Locate the cell with the specified text and output its (x, y) center coordinate. 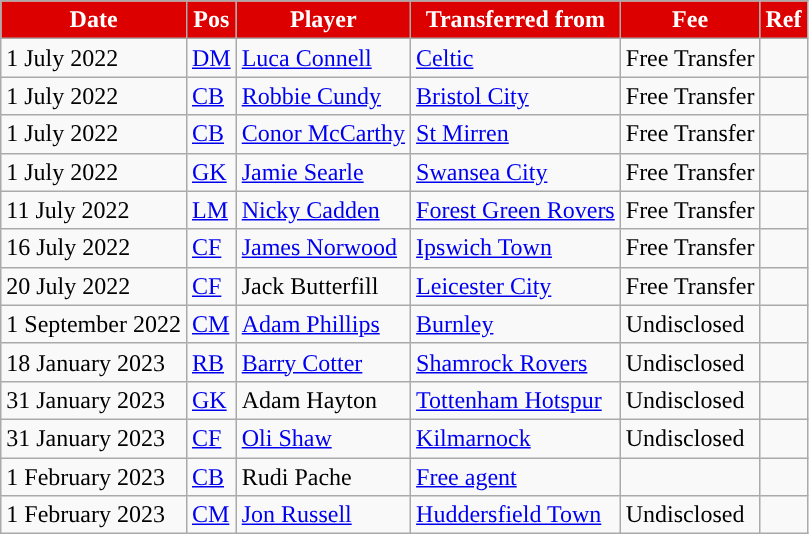
Robbie Cundy (323, 96)
Luca Connell (323, 58)
Huddersfield Town (516, 515)
Oli Shaw (323, 438)
Conor McCarthy (323, 134)
Adam Hayton (323, 400)
Celtic (516, 58)
Pos (211, 20)
Free agent (516, 477)
Fee (690, 20)
11 July 2022 (94, 210)
Forest Green Rovers (516, 210)
18 January 2023 (94, 362)
Tottenham Hotspur (516, 400)
Jack Butterfill (323, 286)
Nicky Cadden (323, 210)
Rudi Pache (323, 477)
Date (94, 20)
16 July 2022 (94, 248)
Leicester City (516, 286)
Barry Cotter (323, 362)
Kilmarnock (516, 438)
St Mirren (516, 134)
Shamrock Rovers (516, 362)
Transferred from (516, 20)
LM (211, 210)
Swansea City (516, 172)
Jon Russell (323, 515)
James Norwood (323, 248)
Jamie Searle (323, 172)
RB (211, 362)
DM (211, 58)
Player (323, 20)
Ipswich Town (516, 248)
Ref (784, 20)
Burnley (516, 324)
Bristol City (516, 96)
20 July 2022 (94, 286)
Adam Phillips (323, 324)
1 September 2022 (94, 324)
